Provide the [X, Y] coordinate of the cell's center where the given text is located.  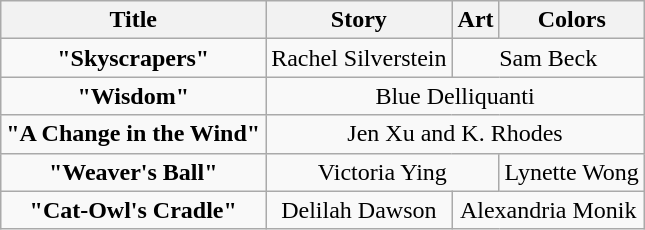
Rachel Silverstein [359, 58]
Lynette Wong [572, 172]
Title [134, 20]
Delilah Dawson [359, 210]
"Wisdom" [134, 96]
Colors [572, 20]
Art [476, 20]
Blue Delliquanti [456, 96]
Alexandria Monik [548, 210]
"A Change in the Wind" [134, 134]
Sam Beck [548, 58]
"Weaver's Ball" [134, 172]
Story [359, 20]
"Skyscrapers" [134, 58]
"Cat-Owl's Cradle" [134, 210]
Victoria Ying [382, 172]
Jen Xu and K. Rhodes [456, 134]
